Provide the [X, Y] coordinate of the cell's center where the given text is located.  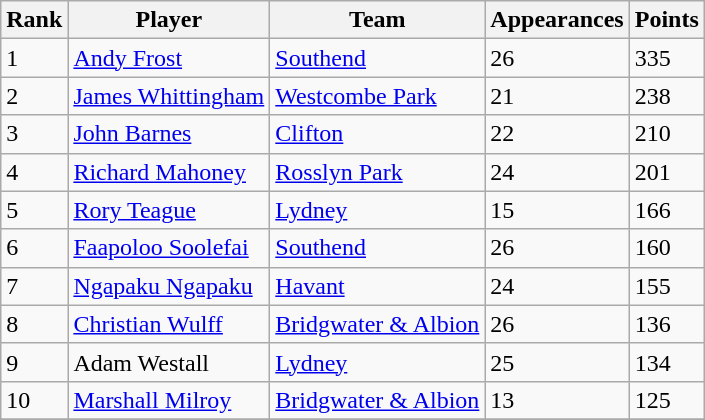
Appearances [557, 20]
Points [666, 20]
155 [666, 286]
10 [34, 400]
Team [378, 20]
Faapoloo Soolefai [169, 248]
Adam Westall [169, 362]
3 [34, 134]
15 [557, 210]
201 [666, 172]
Westcombe Park [378, 96]
John Barnes [169, 134]
4 [34, 172]
Ngapaku Ngapaku [169, 286]
136 [666, 324]
Clifton [378, 134]
Richard Mahoney [169, 172]
Havant [378, 286]
21 [557, 96]
238 [666, 96]
5 [34, 210]
134 [666, 362]
Rosslyn Park [378, 172]
Rory Teague [169, 210]
9 [34, 362]
166 [666, 210]
335 [666, 58]
210 [666, 134]
6 [34, 248]
7 [34, 286]
2 [34, 96]
Marshall Milroy [169, 400]
13 [557, 400]
22 [557, 134]
Christian Wulff [169, 324]
125 [666, 400]
1 [34, 58]
Andy Frost [169, 58]
160 [666, 248]
Rank [34, 20]
James Whittingham [169, 96]
8 [34, 324]
25 [557, 362]
Player [169, 20]
